For the text-containing cell, return its midpoint in [x, y] coordinate format. 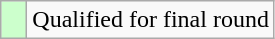
Qualified for final round [151, 20]
